Determine the [X, Y] coordinate at the center of the cell enclosing the given text.  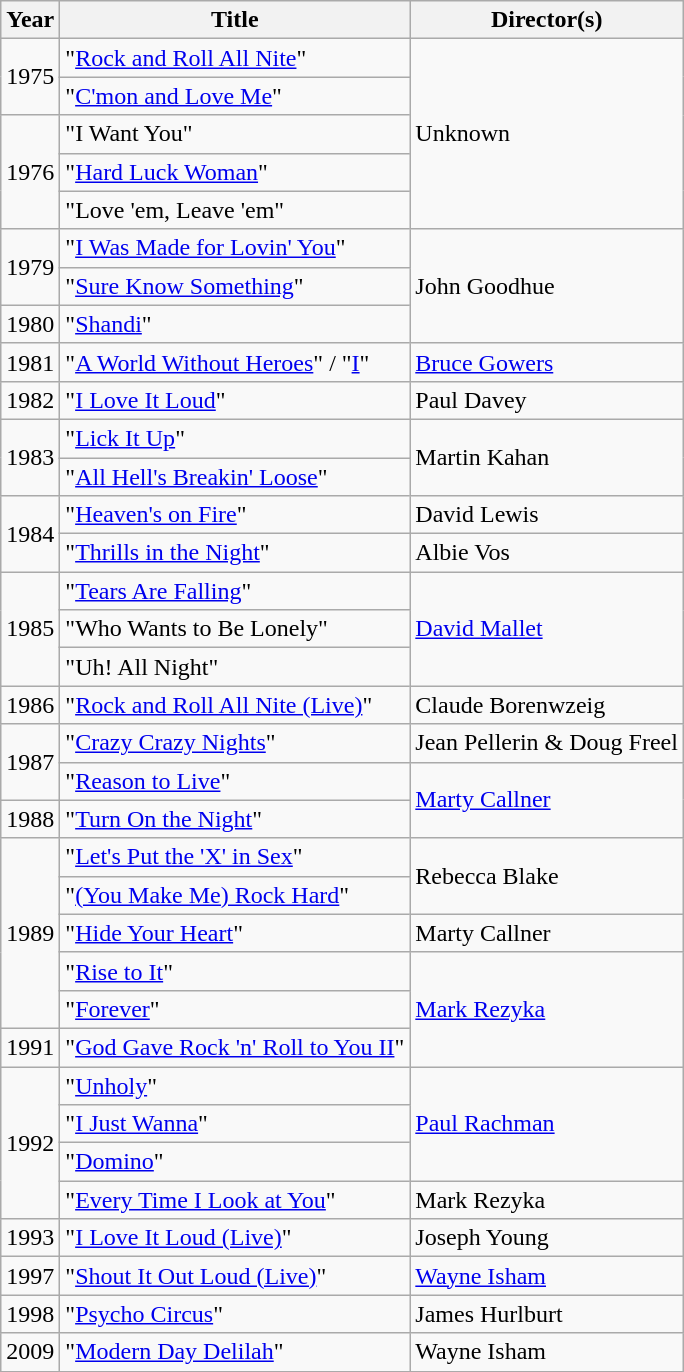
"God Gave Rock 'n' Roll to You II" [235, 1047]
"Rock and Roll All Nite" [235, 58]
David Lewis [547, 515]
"Rise to It" [235, 971]
1985 [30, 629]
John Goodhue [547, 286]
"I Love It Loud" [235, 400]
1981 [30, 362]
David Mallet [547, 629]
1979 [30, 267]
Claude Borenwzeig [547, 705]
"Thrills in the Night" [235, 553]
"Lick It Up" [235, 438]
"Who Wants to Be Lonely" [235, 629]
"Forever" [235, 1009]
Joseph Young [547, 1238]
"Shandi" [235, 324]
Albie Vos [547, 553]
"Modern Day Delilah" [235, 1352]
"Psycho Circus" [235, 1314]
1989 [30, 933]
"A World Without Heroes" / "I" [235, 362]
1986 [30, 705]
"Unholy" [235, 1085]
1991 [30, 1047]
1998 [30, 1314]
"C'mon and Love Me" [235, 96]
"Heaven's on Fire" [235, 515]
Director(s) [547, 20]
"I Love It Loud (Live)" [235, 1238]
"Turn On the Night" [235, 819]
"I Was Made for Lovin' You" [235, 248]
"Let's Put the 'X' in Sex" [235, 857]
"Domino" [235, 1162]
Paul Rachman [547, 1123]
"Tears Are Falling" [235, 591]
1983 [30, 457]
Paul Davey [547, 400]
James Hurlburt [547, 1314]
"I Want You" [235, 134]
"(You Make Me) Rock Hard" [235, 895]
Bruce Gowers [547, 362]
"Sure Know Something" [235, 286]
1982 [30, 400]
"Uh! All Night" [235, 667]
1976 [30, 172]
"Rock and Roll All Nite (Live)" [235, 705]
1997 [30, 1276]
1987 [30, 762]
"Hide Your Heart" [235, 933]
1993 [30, 1238]
"I Just Wanna" [235, 1124]
Year [30, 20]
1975 [30, 77]
1980 [30, 324]
"Crazy Crazy Nights" [235, 743]
1984 [30, 534]
Martin Kahan [547, 457]
Jean Pellerin & Doug Freel [547, 743]
"All Hell's Breakin' Loose" [235, 477]
Title [235, 20]
Unknown [547, 134]
"Love 'em, Leave 'em" [235, 210]
1992 [30, 1142]
"Every Time I Look at You" [235, 1200]
1988 [30, 819]
2009 [30, 1352]
Rebecca Blake [547, 876]
"Shout It Out Loud (Live)" [235, 1276]
"Reason to Live" [235, 781]
"Hard Luck Woman" [235, 172]
